Locate the cell with the specified text and output its [X, Y] center coordinate. 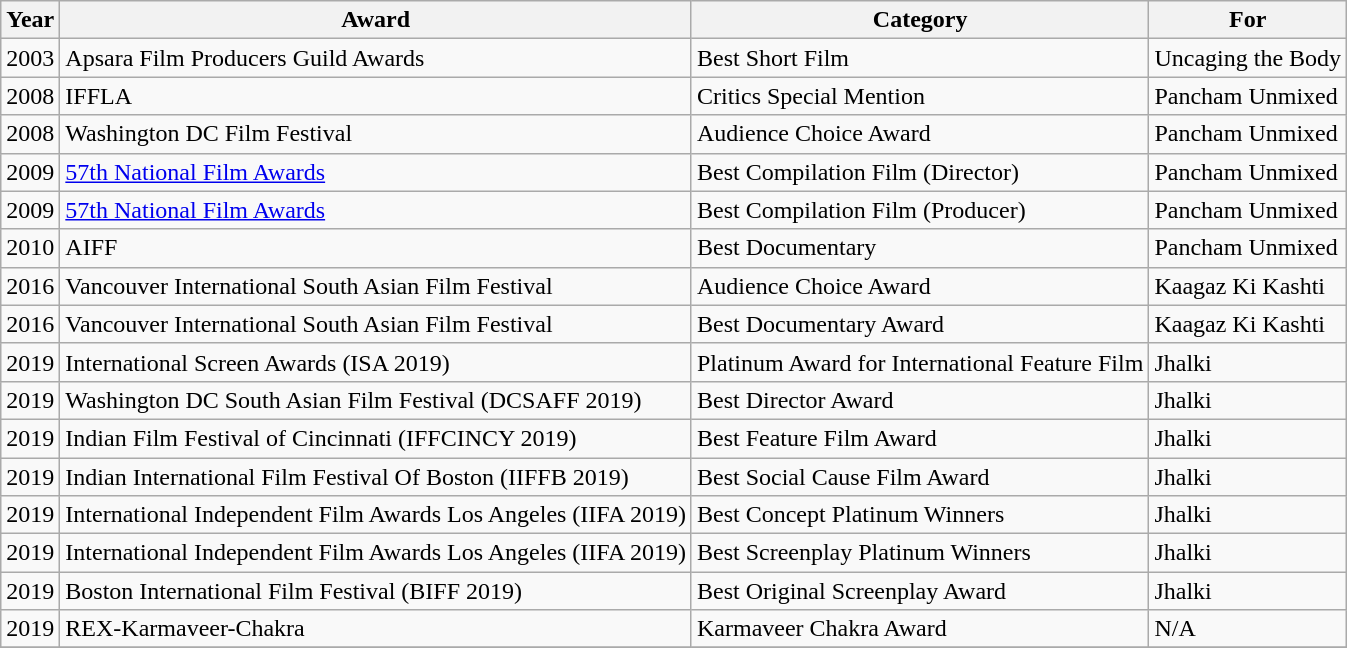
Best Original Screenplay Award [920, 591]
For [1248, 20]
IFFLA [376, 96]
AIFF [376, 248]
Best Compilation Film (Director) [920, 172]
2003 [30, 58]
Washington DC South Asian Film Festival (DCSAFF 2019) [376, 400]
Boston International Film Festival (BIFF 2019) [376, 591]
Uncaging the Body [1248, 58]
Indian International Film Festival Of Boston (IIFFB 2019) [376, 477]
Best Compilation Film (Producer) [920, 210]
Best Short Film [920, 58]
International Screen Awards (ISA 2019) [376, 362]
N/A [1248, 629]
Best Director Award [920, 400]
2010 [30, 248]
Best Screenplay Platinum Winners [920, 553]
Year [30, 20]
Critics Special Mention [920, 96]
Award [376, 20]
Category [920, 20]
Indian Film Festival of Cincinnati (IFFCINCY 2019) [376, 438]
Best Documentary [920, 248]
REX-Karmaveer-Chakra [376, 629]
Best Documentary Award [920, 324]
Karmaveer Chakra Award [920, 629]
Best Social Cause Film Award [920, 477]
Best Concept Platinum Winners [920, 515]
Washington DC Film Festival [376, 134]
Best Feature Film Award [920, 438]
Platinum Award for International Feature Film [920, 362]
Apsara Film Producers Guild Awards [376, 58]
